Scan for the cell matching the given text and deliver its [X, Y] coordinate at center. 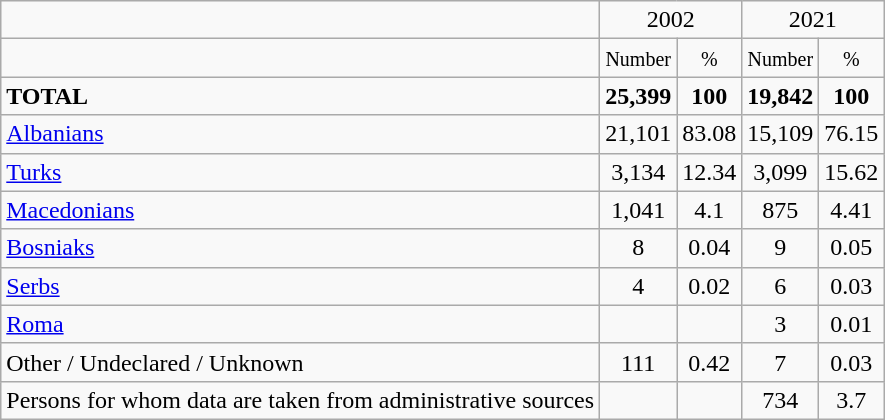
734 [780, 400]
4.41 [852, 210]
15.62 [852, 172]
Macedonians [300, 210]
2021 [813, 20]
21,101 [638, 134]
0.01 [852, 324]
83.08 [710, 134]
0.05 [852, 248]
TOTAL [300, 96]
Other / Undeclared / Unknown [300, 362]
12.34 [710, 172]
0.42 [710, 362]
1,041 [638, 210]
25,399 [638, 96]
7 [780, 362]
6 [780, 286]
15,109 [780, 134]
8 [638, 248]
76.15 [852, 134]
2002 [671, 20]
Albanians [300, 134]
Serbs [300, 286]
3.7 [852, 400]
4 [638, 286]
0.04 [710, 248]
19,842 [780, 96]
3 [780, 324]
Turks [300, 172]
Persons for whom data are taken from administrative sources [300, 400]
3,099 [780, 172]
875 [780, 210]
4.1 [710, 210]
9 [780, 248]
Bosniaks [300, 248]
0.02 [710, 286]
Roma [300, 324]
111 [638, 362]
3,134 [638, 172]
